Return [X, Y] of the center of cell containing provided text 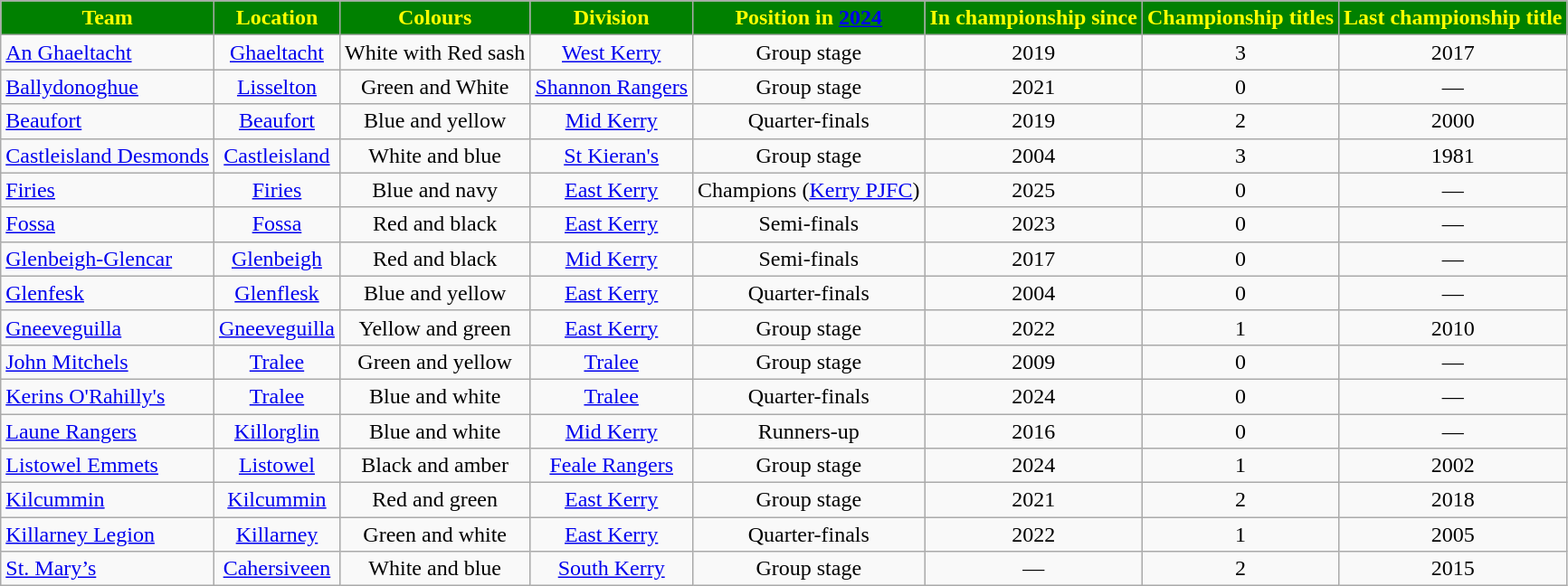
Position in 2024 [809, 18]
2000 [1453, 121]
Last championship title [1453, 18]
Shannon Rangers [612, 87]
Champions (Kerry PJFC) [809, 190]
Killarney [277, 534]
Feale Rangers [612, 466]
Yellow and green [434, 327]
Glenfesk [108, 293]
Division [612, 18]
2010 [1453, 327]
2015 [1453, 569]
Black and amber [434, 466]
Red and green [434, 500]
St. Mary’s [108, 569]
Runners-up [809, 431]
South Kerry [612, 569]
West Kerry [612, 52]
2009 [1033, 362]
Glenflesk [277, 293]
Blue and navy [434, 190]
Glenbeigh-Glencar [108, 259]
Kerins O'Rahilly's [108, 396]
Lisselton [277, 87]
White with Red sash [434, 52]
Listowel [277, 466]
In championship since [1033, 18]
Castleisland [277, 156]
Laune Rangers [108, 431]
Team [108, 18]
2005 [1453, 534]
Colours [434, 18]
St Kieran's [612, 156]
2023 [1033, 224]
Ghaeltacht [277, 52]
Ballydonoghue [108, 87]
Killorglin [277, 431]
2002 [1453, 466]
Cahersiveen [277, 569]
Castleisland Desmonds [108, 156]
2018 [1453, 500]
Location [277, 18]
2016 [1033, 431]
Green and yellow [434, 362]
Green and white [434, 534]
John Mitchels [108, 362]
2025 [1033, 190]
1981 [1453, 156]
Killarney Legion [108, 534]
Championship titles [1240, 18]
Green and White [434, 87]
Listowel Emmets [108, 466]
An Ghaeltacht [108, 52]
Glenbeigh [277, 259]
